Extract the (x, y) coordinate from the center of the cell holding the provided text.  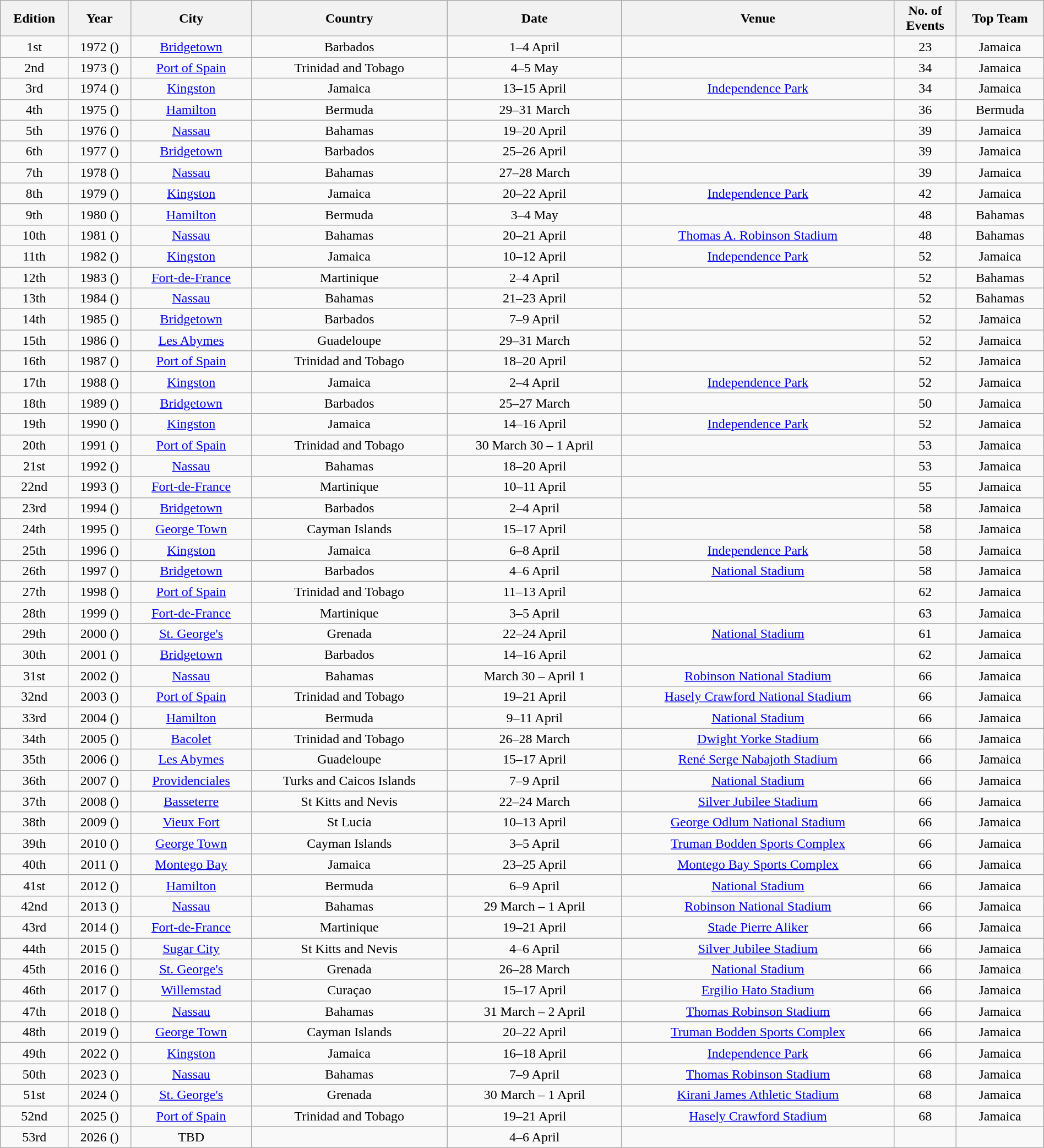
19th (34, 424)
50 (925, 403)
61 (925, 634)
2004 () (100, 718)
27th (34, 592)
1985 () (100, 320)
16th (34, 361)
6–8 April (534, 550)
13–15 April (534, 89)
1987 () (100, 361)
Montego Bay (192, 864)
René Serge Nabajoth Stadium (758, 760)
10–12 April (534, 256)
2016 () (100, 970)
1977 () (100, 151)
Montego Bay Sports Complex (758, 864)
2001 () (100, 655)
25–27 March (534, 403)
Year (100, 19)
42nd (34, 906)
2018 () (100, 1011)
7th (34, 172)
Stade Pierre Aliker (758, 927)
43rd (34, 927)
Date (534, 19)
No. of Events (925, 19)
1–4 April (534, 47)
1997 () (100, 571)
10–11 April (534, 487)
2012 () (100, 885)
Vieux Fort (192, 822)
Hasely Crawford National Stadium (758, 697)
1986 () (100, 340)
2023 () (100, 1074)
3rd (34, 89)
10–13 April (534, 822)
1990 () (100, 424)
2000 () (100, 634)
63 (925, 613)
36th (34, 781)
2019 () (100, 1032)
36 (925, 110)
2005 () (100, 739)
2017 () (100, 990)
1980 () (100, 214)
34th (34, 739)
29th (34, 634)
1979 () (100, 193)
2011 () (100, 864)
Curaçao (349, 990)
22–24 March (534, 802)
1974 () (100, 89)
31st (34, 676)
1995 () (100, 529)
Venue (758, 19)
9–11 April (534, 718)
1991 () (100, 445)
1989 () (100, 403)
18th (34, 403)
20th (34, 445)
1988 () (100, 382)
23 (925, 47)
Kirani James Athletic Stadium (758, 1095)
21–23 April (534, 299)
Willemstad (192, 990)
2013 () (100, 906)
1982 () (100, 256)
1984 () (100, 299)
41st (34, 885)
31 March – 2 April (534, 1011)
Country (349, 19)
1983 () (100, 277)
1981 () (100, 235)
17th (34, 382)
1st (34, 47)
6th (34, 151)
2003 () (100, 697)
Top Team (1000, 19)
1975 () (100, 110)
42 (925, 193)
Thomas A. Robinson Stadium (758, 235)
30 March 30 – 1 April (534, 445)
2008 () (100, 802)
11th (34, 256)
26th (34, 571)
5th (34, 131)
2015 () (100, 948)
St Lucia (349, 822)
44th (34, 948)
32nd (34, 697)
37th (34, 802)
25–26 April (534, 151)
2nd (34, 68)
11–13 April (534, 592)
Providenciales (192, 781)
48th (34, 1032)
46th (34, 990)
55 (925, 487)
45th (34, 970)
35th (34, 760)
March 30 – April 1 (534, 676)
Ergilio Hato Stadium (758, 990)
38th (34, 822)
1998 () (100, 592)
2006 () (100, 760)
52nd (34, 1116)
20–21 April (534, 235)
15th (34, 340)
10th (34, 235)
4–5 May (534, 68)
13th (34, 299)
Dwight Yorke Stadium (758, 739)
30th (34, 655)
14th (34, 320)
1999 () (100, 613)
40th (34, 864)
George Odlum National Stadium (758, 822)
Turks and Caicos Islands (349, 781)
2010 () (100, 843)
30 March – 1 April (534, 1095)
1996 () (100, 550)
28th (34, 613)
25th (34, 550)
29 March – 1 April (534, 906)
1978 () (100, 172)
2025 () (100, 1116)
1994 () (100, 508)
3–4 May (534, 214)
50th (34, 1074)
22nd (34, 487)
33rd (34, 718)
21st (34, 466)
1993 () (100, 487)
49th (34, 1053)
22–24 April (534, 634)
Sugar City (192, 948)
1976 () (100, 131)
2007 () (100, 781)
47th (34, 1011)
12th (34, 277)
1972 () (100, 47)
2024 () (100, 1095)
2022 () (100, 1053)
TBD (192, 1137)
Basseterre (192, 802)
City (192, 19)
Bacolet (192, 739)
53rd (34, 1137)
19–20 April (534, 131)
2026 () (100, 1137)
2002 () (100, 676)
6–9 April (534, 885)
24th (34, 529)
16–18 April (534, 1053)
2009 () (100, 822)
1973 () (100, 68)
8th (34, 193)
51st (34, 1095)
4th (34, 110)
2014 () (100, 927)
39th (34, 843)
23–25 April (534, 864)
1992 () (100, 466)
23rd (34, 508)
9th (34, 214)
Edition (34, 19)
27–28 March (534, 172)
Hasely Crawford Stadium (758, 1116)
